Search for the cell housing the specified text and yield its (x, y) center coordinate. 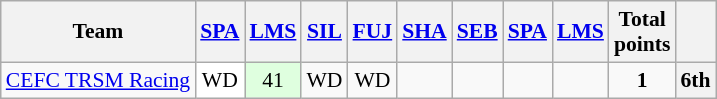
SHA (424, 32)
6th (695, 80)
1 (642, 80)
Totalpoints (642, 32)
41 (274, 80)
Team (98, 32)
SEB (478, 32)
CEFC TRSM Racing (98, 80)
SIL (324, 32)
FUJ (373, 32)
